Scan for the cell matching the given text and deliver its (x, y) coordinate at center. 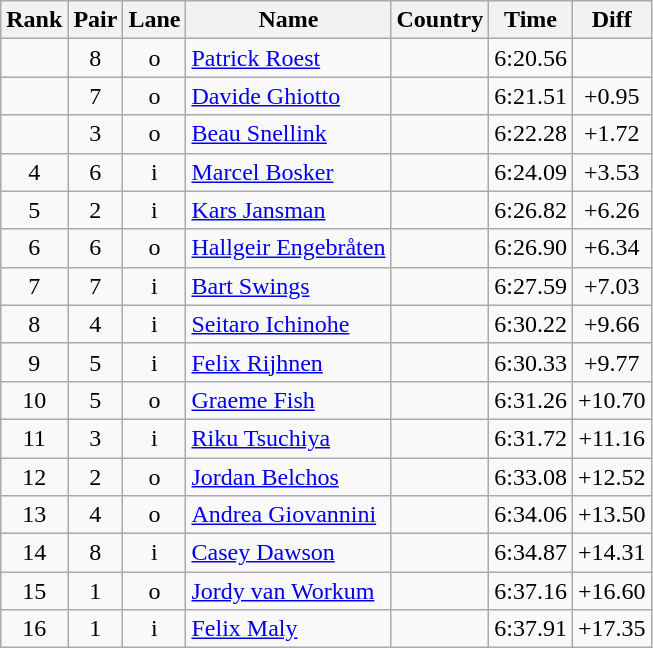
Country (440, 20)
6:24.09 (531, 172)
10 (34, 400)
+7.03 (612, 286)
Riku Tsuchiya (288, 438)
Andrea Giovannini (288, 515)
6:33.08 (531, 477)
9 (34, 362)
+11.16 (612, 438)
6:21.51 (531, 96)
16 (34, 629)
6:34.06 (531, 515)
Name (288, 20)
6:30.22 (531, 324)
Time (531, 20)
+12.52 (612, 477)
11 (34, 438)
Hallgeir Engebråten (288, 248)
Patrick Roest (288, 58)
Kars Jansman (288, 210)
Felix Rijhnen (288, 362)
+3.53 (612, 172)
+6.26 (612, 210)
6:30.33 (531, 362)
Lane (154, 20)
6:37.16 (531, 591)
+13.50 (612, 515)
6:20.56 (531, 58)
+0.95 (612, 96)
Graeme Fish (288, 400)
+1.72 (612, 134)
12 (34, 477)
6:37.91 (531, 629)
Beau Snellink (288, 134)
6:34.87 (531, 553)
14 (34, 553)
Bart Swings (288, 286)
6:31.72 (531, 438)
6:27.59 (531, 286)
Felix Maly (288, 629)
Marcel Bosker (288, 172)
+16.60 (612, 591)
13 (34, 515)
Jordy van Workum (288, 591)
Jordan Belchos (288, 477)
6:22.28 (531, 134)
Seitaro Ichinohe (288, 324)
Rank (34, 20)
+10.70 (612, 400)
6:31.26 (531, 400)
+9.77 (612, 362)
Pair (96, 20)
6:26.90 (531, 248)
Diff (612, 20)
6:26.82 (531, 210)
+6.34 (612, 248)
+17.35 (612, 629)
Casey Dawson (288, 553)
+9.66 (612, 324)
Davide Ghiotto (288, 96)
15 (34, 591)
+14.31 (612, 553)
